Extract the (x, y) coordinate from the center of the cell holding the provided text.  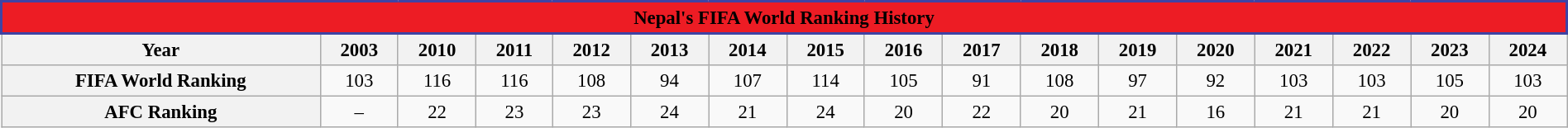
2016 (903, 50)
2003 (359, 50)
114 (825, 81)
91 (982, 81)
2021 (1293, 50)
2014 (748, 50)
97 (1137, 81)
2020 (1216, 50)
2019 (1137, 50)
AFC Ranking (161, 112)
2023 (1450, 50)
94 (669, 81)
2013 (669, 50)
2018 (1059, 50)
2022 (1371, 50)
FIFA World Ranking (161, 81)
2011 (514, 50)
2015 (825, 50)
2012 (591, 50)
92 (1216, 81)
Year (161, 50)
2017 (982, 50)
16 (1216, 112)
2024 (1527, 50)
Nepal's FIFA World Ranking History (784, 18)
107 (748, 81)
– (359, 112)
2010 (437, 50)
